From the cell containing the given text, extract its center point as [X, Y] coordinate. 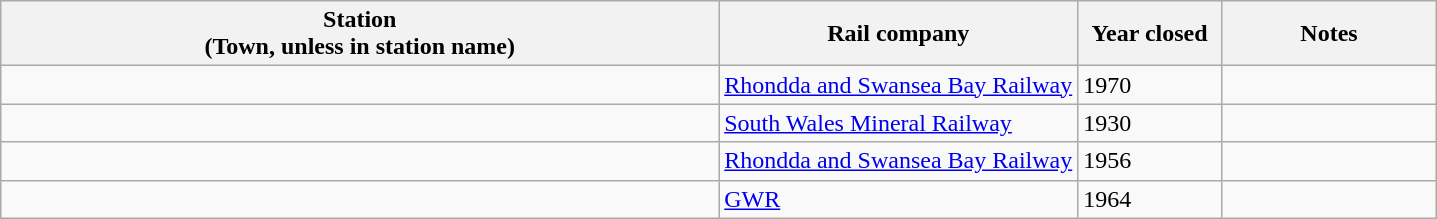
Notes [1328, 34]
Year closed [1150, 34]
1970 [1150, 85]
1956 [1150, 161]
Station(Town, unless in station name) [360, 34]
Rail company [898, 34]
1930 [1150, 123]
GWR [898, 199]
1964 [1150, 199]
South Wales Mineral Railway [898, 123]
